Pinpoint the cell where the given text exists, returning its (x, y) midpoint coordinate. 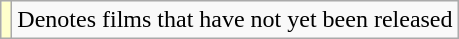
Denotes films that have not yet been released (235, 20)
